Provide the [x, y] coordinate of the cell's center where the given text is located.  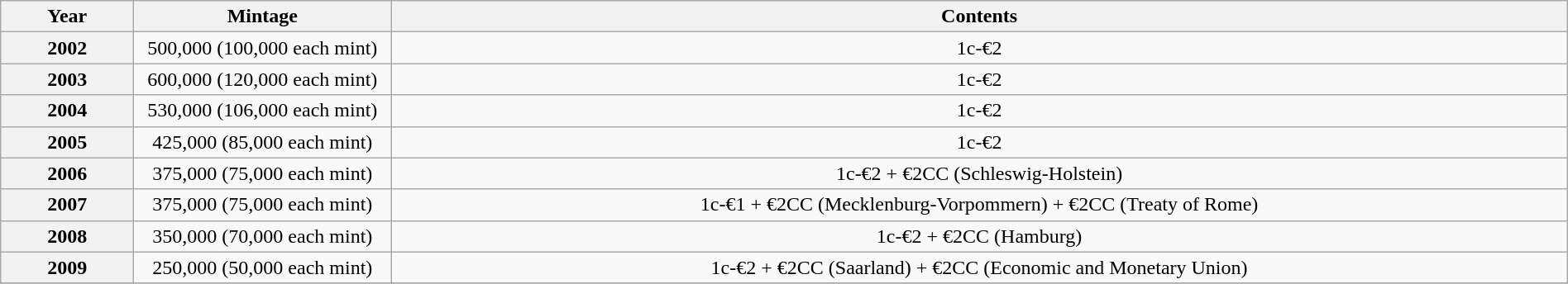
2008 [68, 236]
2009 [68, 267]
2002 [68, 48]
Year [68, 17]
2007 [68, 205]
2006 [68, 173]
1c-€1 + €2CC (Mecklenburg-Vorpommern) + €2CC (Treaty of Rome) [979, 205]
2005 [68, 142]
250,000 (50,000 each mint) [263, 267]
1c-€2 + €2CC (Saarland) + €2CC (Economic and Monetary Union) [979, 267]
1c-€2 + €2CC (Schleswig-Holstein) [979, 173]
2003 [68, 79]
Mintage [263, 17]
Contents [979, 17]
1c-€2 + €2CC (Hamburg) [979, 236]
600,000 (120,000 each mint) [263, 79]
425,000 (85,000 each mint) [263, 142]
350,000 (70,000 each mint) [263, 236]
2004 [68, 111]
500,000 (100,000 each mint) [263, 48]
530,000 (106,000 each mint) [263, 111]
